Pinpoint the cell where the given text exists, returning its (X, Y) midpoint coordinate. 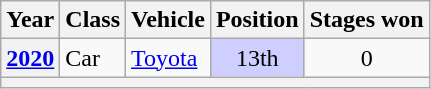
Year (30, 20)
13th (257, 58)
2020 (30, 58)
Car (93, 58)
0 (366, 58)
Stages won (366, 20)
Class (93, 20)
Position (257, 20)
Toyota (168, 58)
Vehicle (168, 20)
